Extract the (x, y) coordinate from the center of the cell holding the provided text.  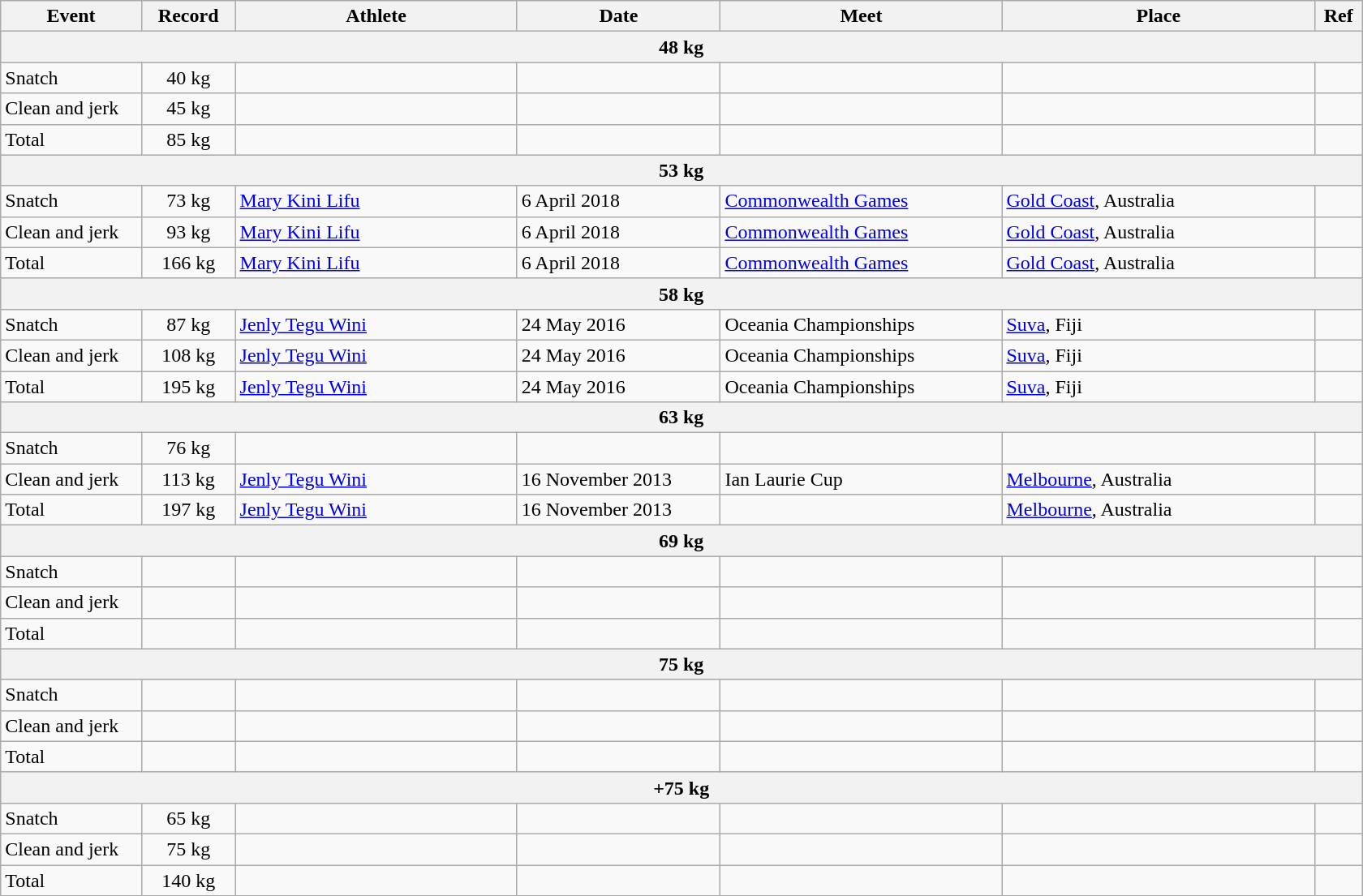
45 kg (188, 109)
+75 kg (681, 787)
87 kg (188, 324)
113 kg (188, 479)
Ref (1339, 16)
197 kg (188, 510)
Ian Laurie Cup (862, 479)
108 kg (188, 355)
Meet (862, 16)
73 kg (188, 201)
Event (71, 16)
76 kg (188, 448)
69 kg (681, 541)
93 kg (188, 232)
53 kg (681, 170)
65 kg (188, 818)
Date (618, 16)
58 kg (681, 294)
140 kg (188, 880)
Athlete (376, 16)
48 kg (681, 47)
63 kg (681, 418)
Record (188, 16)
166 kg (188, 263)
195 kg (188, 387)
85 kg (188, 139)
Place (1159, 16)
40 kg (188, 78)
